Return the [x, y] coordinate for the center point of the cell that contains the specified text.  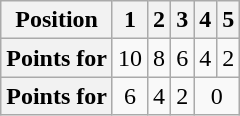
1 [130, 20]
10 [130, 58]
3 [182, 20]
8 [160, 58]
5 [228, 20]
Position [57, 20]
0 [217, 96]
